Search for the cell housing the specified text and yield its (x, y) center coordinate. 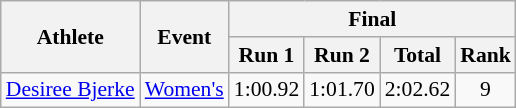
2:02.62 (418, 90)
Run 1 (266, 55)
Desiree Bjerke (70, 90)
Run 2 (342, 55)
Athlete (70, 36)
1:01.70 (342, 90)
1:00.92 (266, 90)
Rank (486, 55)
Final (372, 19)
Women's (184, 90)
Total (418, 55)
9 (486, 90)
Event (184, 36)
